Locate the cell with the specified text and output its [x, y] center coordinate. 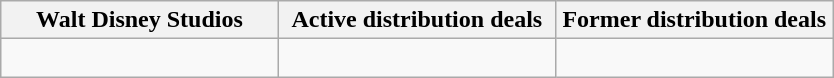
Walt Disney Studios [140, 20]
Former distribution deals [694, 20]
Active distribution deals [416, 20]
